From the cell containing the given text, extract its center point as (X, Y) coordinate. 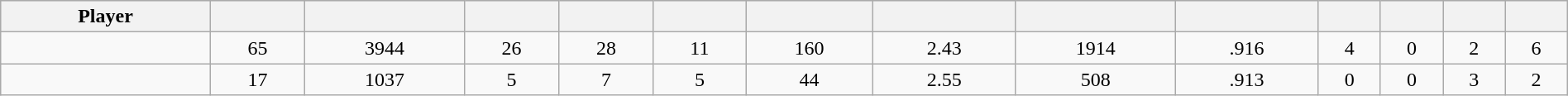
3944 (385, 48)
Player (106, 17)
.916 (1247, 48)
7 (606, 79)
2.55 (944, 79)
508 (1095, 79)
4 (1350, 48)
6 (1537, 48)
26 (511, 48)
160 (810, 48)
28 (606, 48)
1914 (1095, 48)
1037 (385, 79)
65 (257, 48)
2.43 (944, 48)
17 (257, 79)
11 (700, 48)
3 (1474, 79)
.913 (1247, 79)
44 (810, 79)
